Provide the (x, y) coordinate of the cell's center where the given text is located.  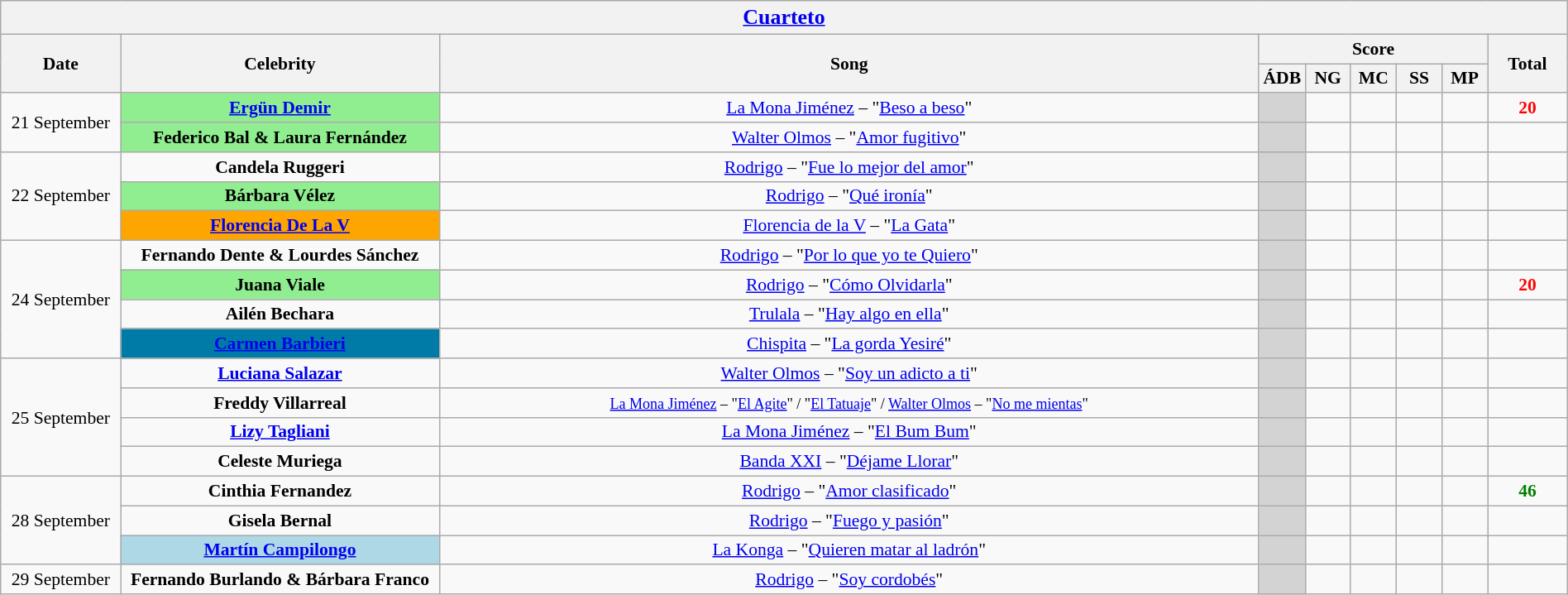
Celebrity (280, 63)
Freddy Villarreal (280, 403)
Score (1373, 49)
Cuarteto (784, 17)
Luciana Salazar (280, 373)
Martín Campilongo (280, 550)
Rodrigo – "Fue lo mejor del amor" (849, 167)
Rodrigo – "Fuego y pasión" (849, 521)
Cinthia Fernandez (280, 492)
Rodrigo – "Qué ironía" (849, 196)
La Mona Jiménez – "El Agite" / "El Tatuaje" / Walter Olmos – "No me mientas" (849, 403)
29 September (61, 580)
Ailén Bechara (280, 314)
Celeste Muriega (280, 462)
La Mona Jiménez – "El Bum Bum" (849, 432)
Ergün Demir (280, 108)
25 September (61, 417)
21 September (61, 122)
NG (1328, 79)
Rodrigo – "Amor clasificado" (849, 492)
La Konga – "Quieren matar al ladrón" (849, 550)
Florencia de la V – "La Gata" (849, 226)
Gisela Bernal (280, 521)
Fernando Dente & Lourdes Sánchez (280, 256)
SS (1419, 79)
Candela Ruggeri (280, 167)
Carmen Barbieri (280, 344)
24 September (61, 300)
Lizy Tagliani (280, 432)
Rodrigo – "Cómo Olvidarla" (849, 285)
Rodrigo – "Soy cordobés" (849, 580)
MP (1464, 79)
La Mona Jiménez – "Beso a beso" (849, 108)
Bárbara Vélez (280, 196)
Banda XXI – "Déjame Llorar" (849, 462)
ÁDB (1282, 79)
Walter Olmos – "Soy un adicto a ti" (849, 373)
Federico Bal & Laura Fernández (280, 137)
MC (1373, 79)
Date (61, 63)
Chispita – "La gorda Yesiré" (849, 344)
Rodrigo – "Por lo que yo te Quiero" (849, 256)
Juana Viale (280, 285)
Walter Olmos – "Amor fugitivo" (849, 137)
Trulala – "Hay algo en ella" (849, 314)
Total (1528, 63)
Fernando Burlando & Bárbara Franco (280, 580)
22 September (61, 197)
46 (1528, 492)
28 September (61, 521)
Florencia De La V (280, 226)
Song (849, 63)
